Determine the (X, Y) coordinate at the center of the cell enclosing the given text.  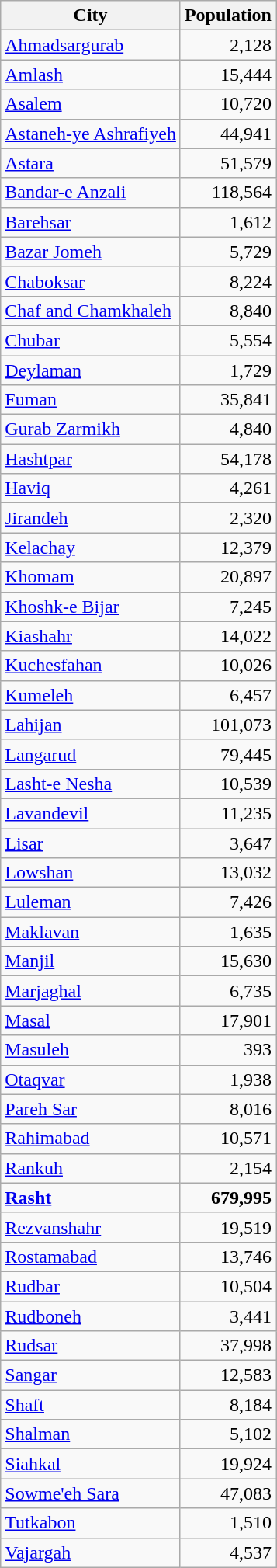
Astaneh-ye Ashrafiyeh (91, 134)
Masuleh (91, 1050)
Asalem (91, 104)
1,635 (228, 932)
Bazar Jomeh (91, 252)
Otaqvar (91, 1080)
393 (228, 1050)
2,128 (228, 45)
Chubar (91, 340)
1,729 (228, 370)
6,457 (228, 695)
Chaboksar (91, 281)
54,178 (228, 459)
Barehsar (91, 222)
15,444 (228, 75)
6,735 (228, 991)
10,504 (228, 1286)
19,519 (228, 1227)
Kumeleh (91, 695)
Pareh Sar (91, 1109)
Bandar-e Anzali (91, 193)
Kelachay (91, 548)
Hashtpar (91, 459)
679,995 (228, 1198)
Lavandevil (91, 813)
17,901 (228, 1020)
Sowme'eh Sara (91, 1493)
Rankuh (91, 1168)
Population (228, 16)
12,379 (228, 548)
Jirandeh (91, 518)
Fuman (91, 400)
Chaf and Chamkhaleh (91, 311)
Kiashahr (91, 636)
Lisar (91, 843)
Rahimabad (91, 1139)
8,016 (228, 1109)
Rezvanshahr (91, 1227)
5,102 (228, 1434)
Rostamabad (91, 1257)
Tutkabon (91, 1523)
Ahmadsargurab (91, 45)
Maklavan (91, 932)
7,245 (228, 607)
35,841 (228, 400)
Rudsar (91, 1346)
47,083 (228, 1493)
Vajargah (91, 1552)
7,426 (228, 902)
2,320 (228, 518)
8,184 (228, 1405)
Siahkal (91, 1464)
101,073 (228, 725)
Langarud (91, 754)
Rudbar (91, 1286)
4,840 (228, 429)
8,224 (228, 281)
44,941 (228, 134)
20,897 (228, 577)
Amlash (91, 75)
14,022 (228, 636)
Masal (91, 1020)
Khomam (91, 577)
Astara (91, 163)
Kuchesfahan (91, 666)
8,840 (228, 311)
Shaft (91, 1405)
Rudboneh (91, 1316)
1,938 (228, 1080)
19,924 (228, 1464)
City (91, 16)
10,539 (228, 784)
Khoshk-e Bijar (91, 607)
Lahijan (91, 725)
1,510 (228, 1523)
51,579 (228, 163)
5,729 (228, 252)
Lowshan (91, 873)
12,583 (228, 1375)
Marjaghal (91, 991)
3,647 (228, 843)
5,554 (228, 340)
118,564 (228, 193)
13,746 (228, 1257)
3,441 (228, 1316)
79,445 (228, 754)
Manjil (91, 961)
Gurab Zarmikh (91, 429)
4,537 (228, 1552)
37,998 (228, 1346)
Sangar (91, 1375)
Rasht (91, 1198)
Shalman (91, 1434)
Luleman (91, 902)
10,026 (228, 666)
4,261 (228, 488)
13,032 (228, 873)
15,630 (228, 961)
Lasht-e Nesha (91, 784)
2,154 (228, 1168)
10,720 (228, 104)
10,571 (228, 1139)
Haviq (91, 488)
Deylaman (91, 370)
1,612 (228, 222)
11,235 (228, 813)
